Detect which cell encompasses the target text, then output its (x, y) center coordinate. 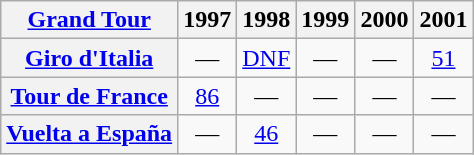
Tour de France (90, 96)
1998 (266, 20)
DNF (266, 58)
2000 (384, 20)
46 (266, 134)
Grand Tour (90, 20)
51 (444, 58)
1999 (326, 20)
Giro d'Italia (90, 58)
2001 (444, 20)
86 (208, 96)
1997 (208, 20)
Vuelta a España (90, 134)
